Locate the cell with the specified text and output its [x, y] center coordinate. 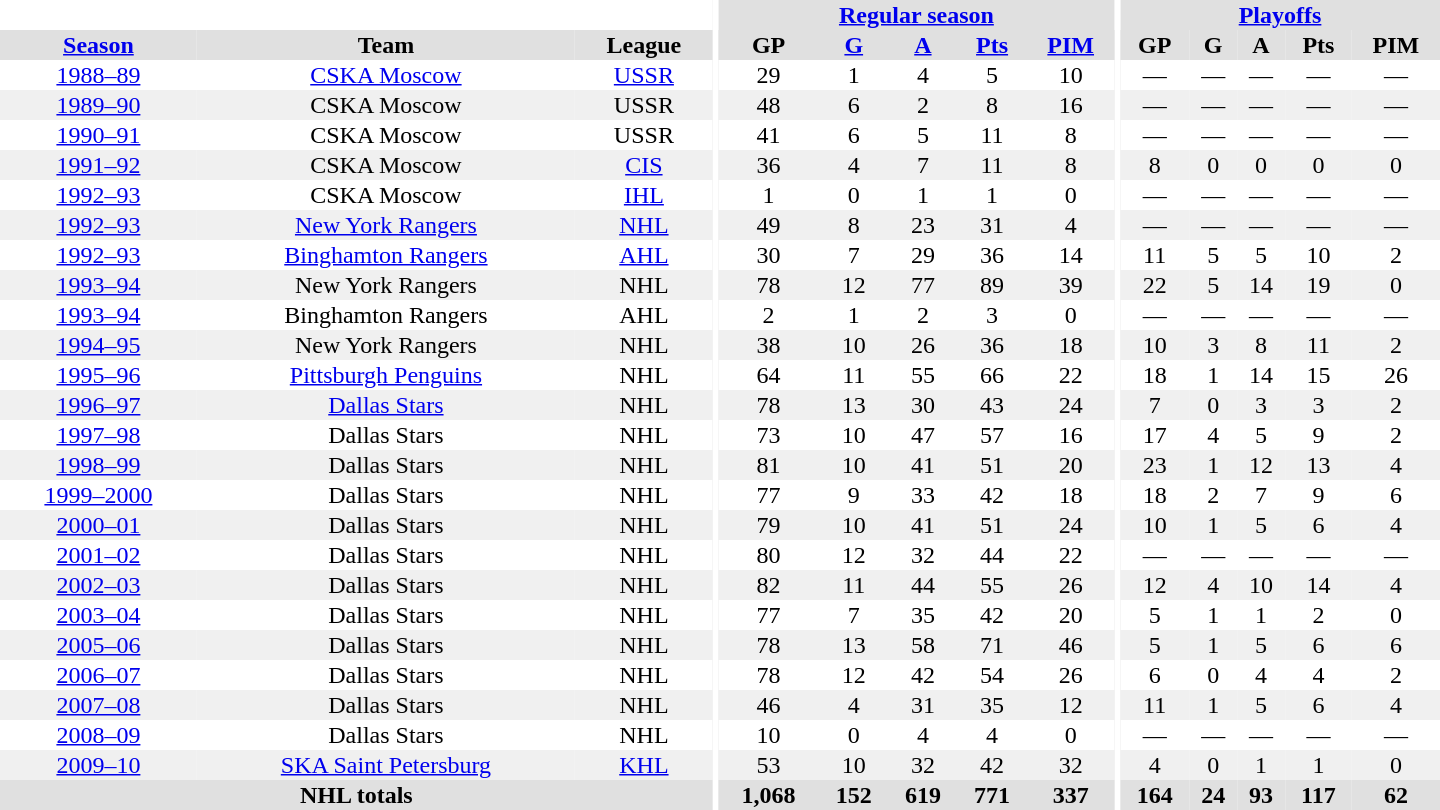
49 [768, 225]
2005–06 [98, 645]
48 [768, 105]
164 [1154, 795]
53 [768, 765]
2000–01 [98, 525]
54 [992, 675]
38 [768, 345]
2006–07 [98, 675]
43 [992, 405]
2002–03 [98, 585]
39 [1071, 285]
CIS [644, 165]
152 [854, 795]
2008–09 [98, 735]
771 [992, 795]
64 [768, 375]
73 [768, 435]
NHL totals [356, 795]
IHL [644, 195]
2007–08 [98, 705]
Playoffs [1280, 15]
1988–89 [98, 75]
1994–95 [98, 345]
1999–2000 [98, 495]
SKA Saint Petersburg [386, 765]
1996–97 [98, 405]
Pittsburgh Penguins [386, 375]
66 [992, 375]
1998–99 [98, 465]
93 [1261, 795]
89 [992, 285]
17 [1154, 435]
KHL [644, 765]
Regular season [916, 15]
117 [1318, 795]
2001–02 [98, 555]
2003–04 [98, 615]
League [644, 45]
1991–92 [98, 165]
337 [1071, 795]
58 [922, 645]
Team [386, 45]
15 [1318, 375]
62 [1396, 795]
619 [922, 795]
1,068 [768, 795]
1990–91 [98, 135]
82 [768, 585]
33 [922, 495]
71 [992, 645]
80 [768, 555]
1997–98 [98, 435]
79 [768, 525]
1989–90 [98, 105]
1995–96 [98, 375]
Season [98, 45]
57 [992, 435]
47 [922, 435]
81 [768, 465]
2009–10 [98, 765]
19 [1318, 285]
